Return the [X, Y] coordinate for the center point of the cell that contains the specified text.  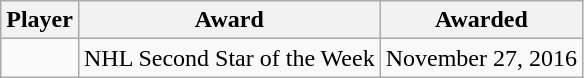
November 27, 2016 [481, 58]
Player [40, 20]
Awarded [481, 20]
Award [229, 20]
NHL Second Star of the Week [229, 58]
